Extract the [X, Y] coordinate from the center of the cell holding the provided text.  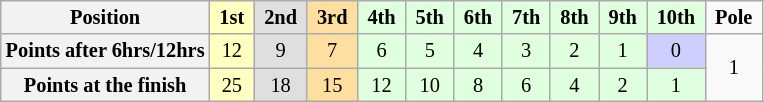
5th [430, 17]
0 [676, 51]
3 [526, 51]
15 [332, 85]
10th [676, 17]
6th [478, 17]
4th [381, 17]
2nd [280, 17]
Points after 6hrs/12hrs [106, 51]
8th [574, 17]
18 [280, 85]
Points at the finish [106, 85]
9th [622, 17]
3rd [332, 17]
5 [430, 51]
25 [232, 85]
7th [526, 17]
8 [478, 85]
Pole [734, 17]
7 [332, 51]
9 [280, 51]
10 [430, 85]
1st [232, 17]
Position [106, 17]
